Locate the cell with the specified text and output its [X, Y] center coordinate. 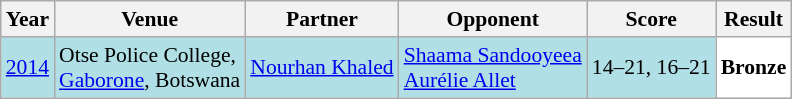
Year [28, 19]
Partner [322, 19]
14–21, 16–21 [652, 68]
Bronze [754, 68]
Score [652, 19]
2014 [28, 68]
Opponent [493, 19]
Shaama Sandooyeea Aurélie Allet [493, 68]
Nourhan Khaled [322, 68]
Otse Police College,Gaborone, Botswana [150, 68]
Venue [150, 19]
Result [754, 19]
